Pinpoint the cell where the given text exists, returning its (x, y) midpoint coordinate. 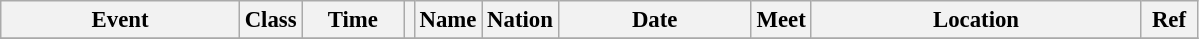
Time (353, 20)
Nation (520, 20)
Meet (781, 20)
Class (270, 20)
Event (120, 20)
Name (448, 20)
Location (976, 20)
Date (654, 20)
Ref (1169, 20)
